Determine the [X, Y] coordinate at the center of the cell enclosing the given text.  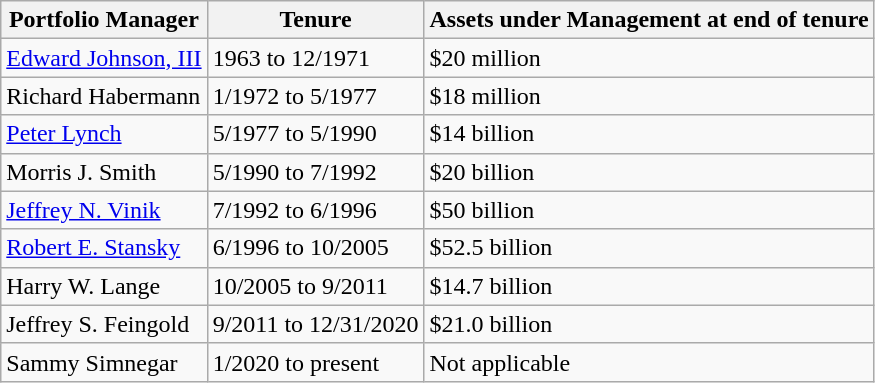
1/2020 to present [316, 362]
1963 to 12/1971 [316, 58]
Not applicable [649, 362]
6/1996 to 10/2005 [316, 248]
5/1990 to 7/1992 [316, 172]
10/2005 to 9/2011 [316, 286]
1/1972 to 5/1977 [316, 96]
9/2011 to 12/31/2020 [316, 324]
Tenure [316, 20]
Edward Johnson, III [104, 58]
$14 billion [649, 134]
$14.7 billion [649, 286]
Morris J. Smith [104, 172]
$21.0 billion [649, 324]
Portfolio Manager [104, 20]
Robert E. Stansky [104, 248]
7/1992 to 6/1996 [316, 210]
Assets under Management at end of tenure [649, 20]
Peter Lynch [104, 134]
$52.5 billion [649, 248]
$50 billion [649, 210]
$20 million [649, 58]
5/1977 to 5/1990 [316, 134]
Jeffrey N. Vinik [104, 210]
Richard Habermann [104, 96]
$18 million [649, 96]
Harry W. Lange [104, 286]
Sammy Simnegar [104, 362]
$20 billion [649, 172]
Jeffrey S. Feingold [104, 324]
